Identify which cell holds the provided text, then report its [X, Y] central coordinate. 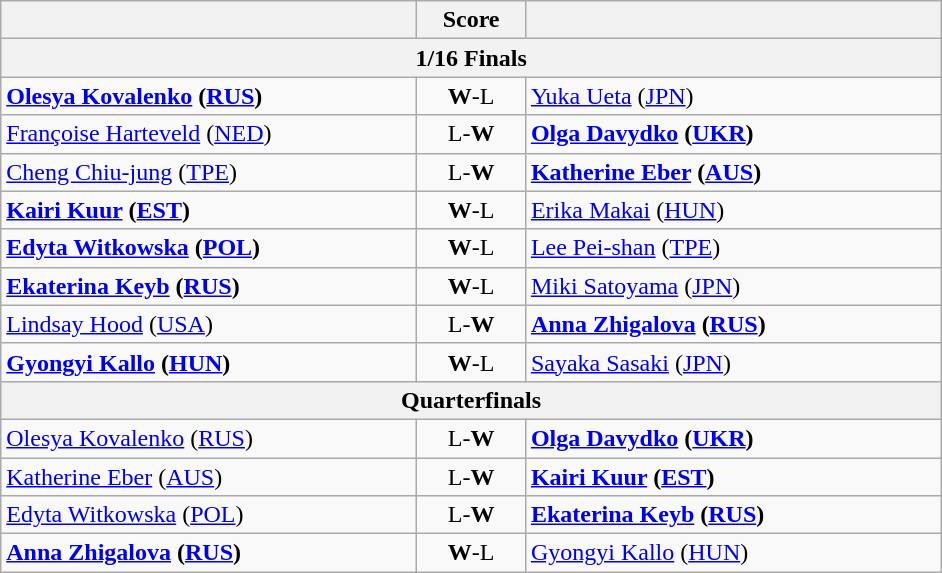
Score [472, 20]
1/16 Finals [472, 58]
Françoise Harteveld (NED) [209, 134]
Sayaka Sasaki (JPN) [733, 362]
Cheng Chiu-jung (TPE) [209, 172]
Lee Pei-shan (TPE) [733, 248]
Yuka Ueta (JPN) [733, 96]
Erika Makai (HUN) [733, 210]
Lindsay Hood (USA) [209, 324]
Quarterfinals [472, 400]
Miki Satoyama (JPN) [733, 286]
